Locate the cell with the specified text and output its [X, Y] center coordinate. 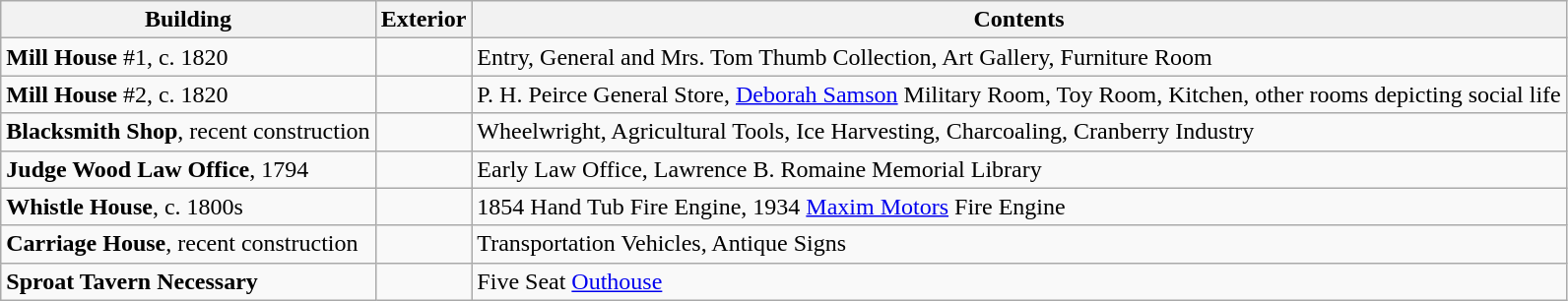
Carriage House, recent construction [188, 244]
Sproat Tavern Necessary [188, 281]
Five Seat Outhouse [1018, 281]
1854 Hand Tub Fire Engine, 1934 Maxim Motors Fire Engine [1018, 207]
Mill House #1, c. 1820 [188, 57]
Contents [1018, 20]
Early Law Office, Lawrence B. Romaine Memorial Library [1018, 169]
Entry, General and Mrs. Tom Thumb Collection, Art Gallery, Furniture Room [1018, 57]
Judge Wood Law Office, 1794 [188, 169]
Building [188, 20]
P. H. Peirce General Store, Deborah Samson Military Room, Toy Room, Kitchen, other rooms depicting social life [1018, 94]
Wheelwright, Agricultural Tools, Ice Harvesting, Charcoaling, Cranberry Industry [1018, 132]
Transportation Vehicles, Antique Signs [1018, 244]
Whistle House, c. 1800s [188, 207]
Mill House #2, c. 1820 [188, 94]
Blacksmith Shop, recent construction [188, 132]
Exterior [424, 20]
